Locate the cell with the specified text and output its [X, Y] center coordinate. 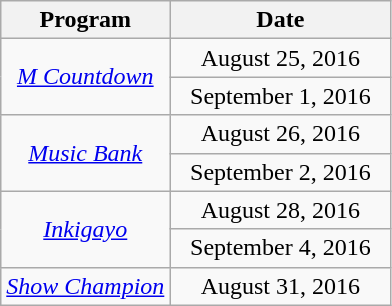
Inkigayo [86, 229]
August 31, 2016 [280, 286]
August 26, 2016 [280, 134]
September 2, 2016 [280, 172]
M Countdown [86, 77]
September 1, 2016 [280, 96]
August 25, 2016 [280, 58]
Show Champion [86, 286]
August 28, 2016 [280, 210]
Program [86, 20]
September 4, 2016 [280, 248]
Music Bank [86, 153]
Date [280, 20]
